Return the [x, y] coordinate for the center point of the cell that contains the specified text.  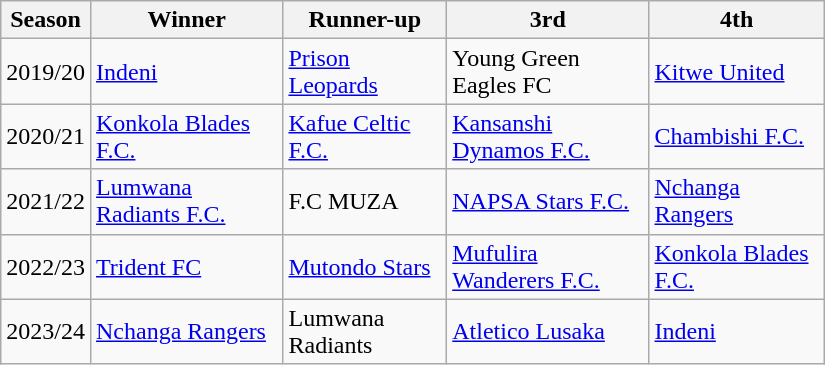
4th [736, 20]
Trident FC [186, 266]
2023/24 [46, 332]
2019/20 [46, 72]
Chambishi F.C. [736, 136]
Lumwana Radiants [365, 332]
Kafue Celtic F.C. [365, 136]
Kansanshi Dynamos F.C. [548, 136]
Kitwe United [736, 72]
Lumwana Radiants F.C. [186, 202]
Prison Leopards [365, 72]
2022/23 [46, 266]
Season [46, 20]
3rd [548, 20]
Mutondo Stars [365, 266]
NAPSA Stars F.C. [548, 202]
Winner [186, 20]
Young Green Eagles FC [548, 72]
Mufulira Wanderers F.C. [548, 266]
F.C MUZA [365, 202]
Atletico Lusaka [548, 332]
2020/21 [46, 136]
2021/22 [46, 202]
Runner-up [365, 20]
